Scan for the cell matching the given text and deliver its (x, y) coordinate at center. 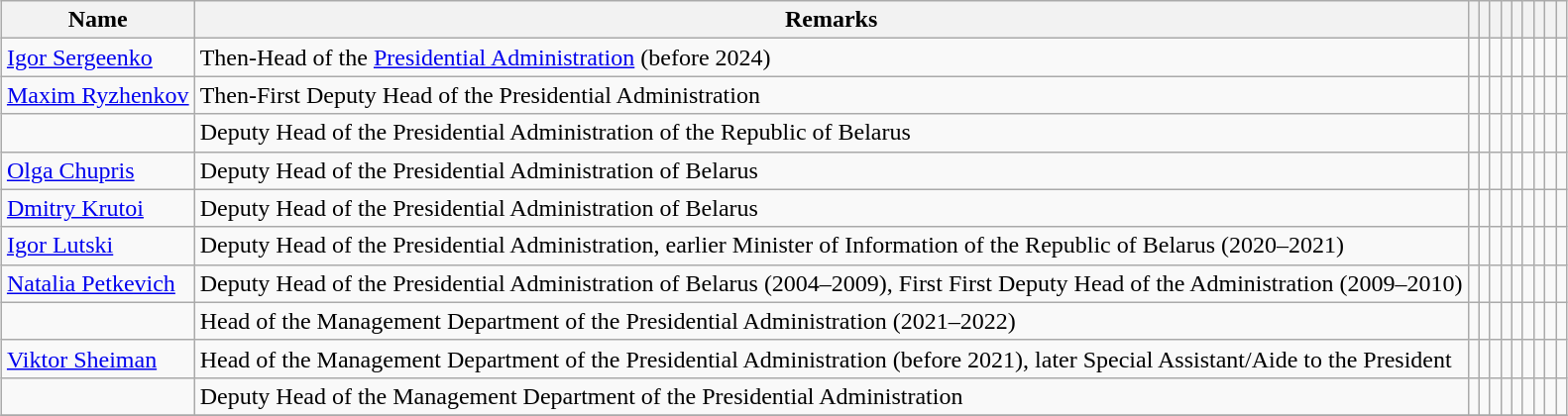
Dmitry Krutoi (97, 208)
Maxim Ryzhenkov (97, 95)
Viktor Sheiman (97, 359)
Head of the Management Department of the Presidential Administration (2021–2022) (831, 321)
Deputy Head of the Presidential Administration of the Republic of Belarus (831, 133)
Then-Head of the Presidential Administration (before 2024) (831, 57)
Deputy Head of the Management Department of the Presidential Administration (831, 396)
Deputy Head of the Presidential Administration of Belarus (2004–2009), First First Deputy Head of the Administration (2009–2010) (831, 283)
Name (97, 20)
Igor Sergeenko (97, 57)
Then-First Deputy Head of the Presidential Administration (831, 95)
Head of the Management Department of the Presidential Administration (before 2021), later Special Assistant/Aide to the President (831, 359)
Igor Lutski (97, 246)
Deputy Head of the Presidential Administration, earlier Minister of Information of the Republic of Belarus (2020–2021) (831, 246)
Remarks (831, 20)
Natalia Petkevich (97, 283)
Olga Chupris (97, 170)
